Scan for the cell matching the given text and deliver its [X, Y] coordinate at center. 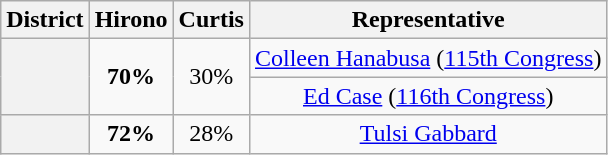
Representative [428, 20]
Tulsi Gabbard [428, 134]
28% [211, 134]
Ed Case (116th Congress) [428, 96]
30% [211, 77]
72% [131, 134]
70% [131, 77]
District [45, 20]
Hirono [131, 20]
Curtis [211, 20]
Colleen Hanabusa (115th Congress) [428, 58]
